Detect which cell encompasses the target text, then output its [X, Y] center coordinate. 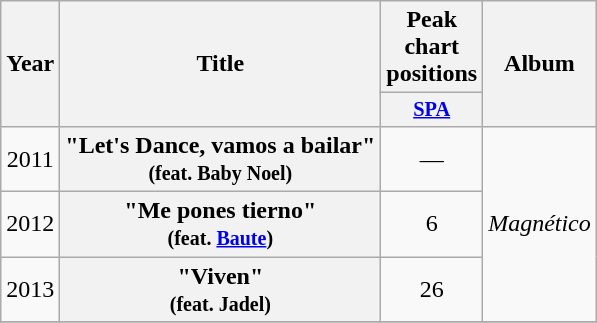
Peak chart positions [432, 47]
"Let's Dance, vamos a bailar"(feat. Baby Noel) [220, 158]
26 [432, 290]
"Viven"(feat. Jadel) [220, 290]
"Me pones tierno"(feat. Baute) [220, 224]
Year [30, 64]
2013 [30, 290]
Album [540, 64]
6 [432, 224]
Magnético [540, 224]
SPA [432, 110]
Title [220, 64]
2011 [30, 158]
2012 [30, 224]
— [432, 158]
